Search for the cell housing the specified text and yield its (x, y) center coordinate. 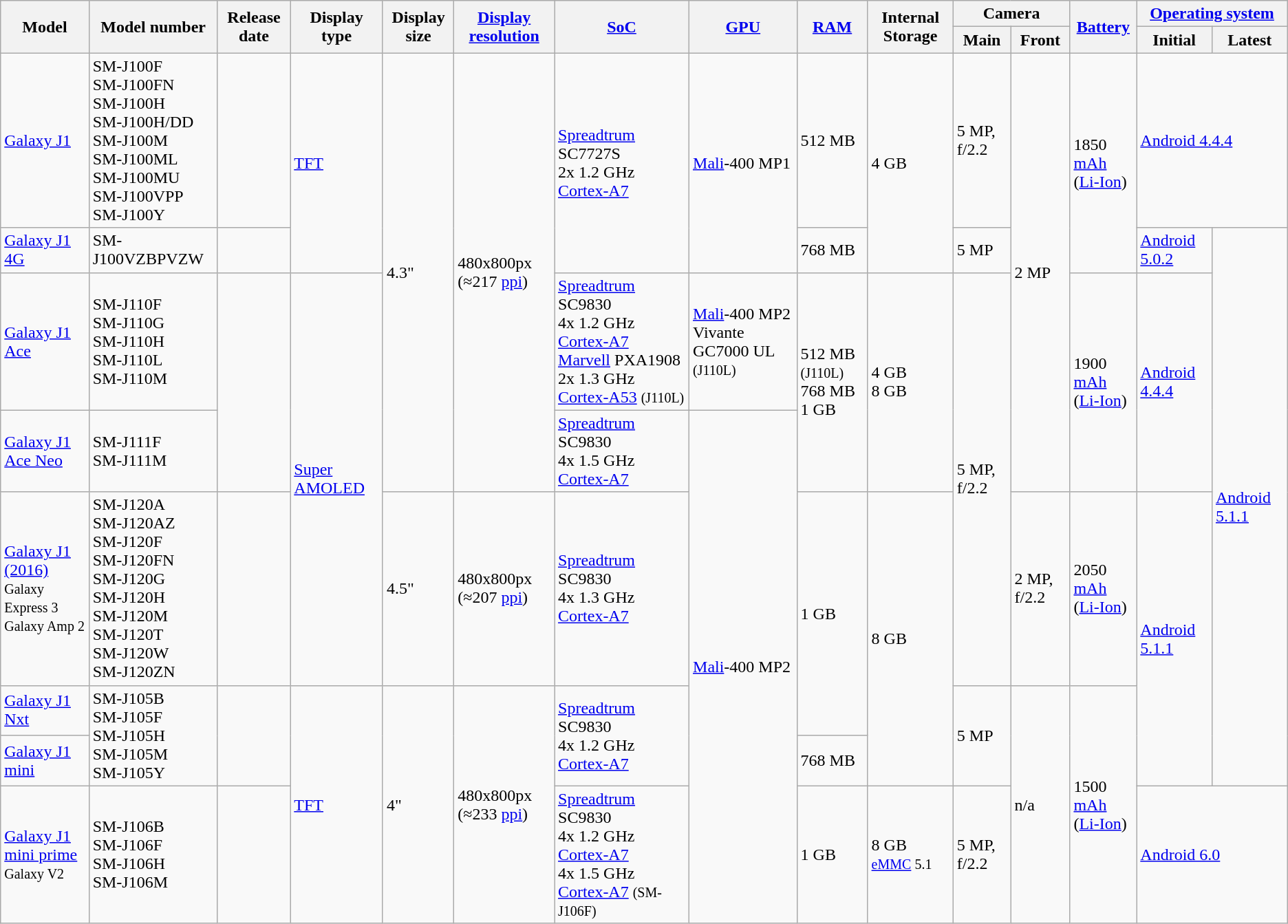
512 MB (833, 140)
Android 5.0.2 (1174, 250)
Galaxy J1 (2016)Galaxy Express 3Galaxy Amp 2 (45, 589)
480x800px(≈217 ppi) (504, 272)
2 MP (1040, 272)
Galaxy J1 Nxt (45, 710)
Galaxy J1 4G (45, 250)
2 MP, f/2.2 (1040, 589)
Android 6.0 (1212, 855)
Display size (418, 27)
4.5" (418, 589)
Release date (254, 27)
GPU (743, 27)
SM-J120ASM-J120AZSM-J120FSM-J120FNSM-J120GSM-J120HSM-J120MSM-J120TSM-J120WSM-J120ZN (153, 589)
Spreadtrum SC98304x 1.2 GHz Cortex-A74x 1.5 GHz Cortex-A7 (SM-J106F) (622, 855)
4.3" (418, 272)
512 MB (J110L)768 MB1 GB (833, 383)
Display type (337, 27)
Galaxy J1 mini primeGalaxy V2 (45, 855)
2050 mAh(Li-Ion) (1104, 589)
480x800px(≈233 ppi) (504, 804)
n/a (1040, 804)
Camera (1011, 14)
Mali-400 MP2 (743, 667)
Mali-400 MP1 (743, 162)
SM-J111FSM-J111M (153, 451)
Model number (153, 27)
8 GBeMMC 5.1 (910, 855)
Spreadtrum SC98304x 1.5 GHz Cortex-A7 (622, 451)
Galaxy J1 mini (45, 761)
Galaxy J1 Ace (45, 341)
1850 mAh(Li-Ion) (1104, 162)
Spreadtrum SC7727S2x 1.2 GHz Cortex-A7 (622, 162)
8 GB (910, 638)
Battery (1104, 27)
Initial (1174, 40)
1500 mAh(Li-Ion) (1104, 804)
Display resolution (504, 27)
1900 mAh(Li-Ion) (1104, 383)
Latest (1249, 40)
SM-J106BSM-J106FSM-J106HSM-J106M (153, 855)
SM-J100VZBPVZW (153, 250)
4" (418, 804)
Spreadtrum SC98304x 1.2 GHz Cortex-A7Marvell PXA19082x 1.3 GHz Cortex-A53 (J110L) (622, 341)
SM-J100FSM-J100FNSM-J100HSM-J100H/DDSM-J100MSM-J100MLSM-J100MUSM-J100VPPSM-J100Y (153, 140)
Mali-400 MP2Vivante GC7000 UL (J110L) (743, 341)
Front (1040, 40)
Operating system (1212, 14)
Internal Storage (910, 27)
Spreadtrum SC98304x 1.3 GHz Cortex-A7 (622, 589)
SoC (622, 27)
SM-J110FSM-J110GSM-J110HSM-J110LSM-J110M (153, 341)
Super AMOLED (337, 479)
Main (982, 40)
SM-J105BSM-J105FSM-J105HSM-J105MSM-J105Y (153, 735)
4 GB8 GB (910, 383)
Galaxy J1 Ace Neo (45, 451)
Galaxy J1 (45, 140)
Model (45, 27)
Spreadtrum SC98304x 1.2 GHz Cortex-A7 (622, 735)
480x800px(≈207 ppi) (504, 589)
4 GB (910, 162)
RAM (833, 27)
